Capture the cell that displays the provided text and extract its [x, y] central coordinate. 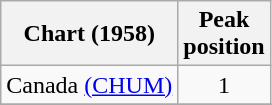
1 [224, 85]
Canada (CHUM) [90, 85]
Chart (1958) [90, 34]
Peakposition [224, 34]
